From the cell containing the given text, extract its center point as [x, y] coordinate. 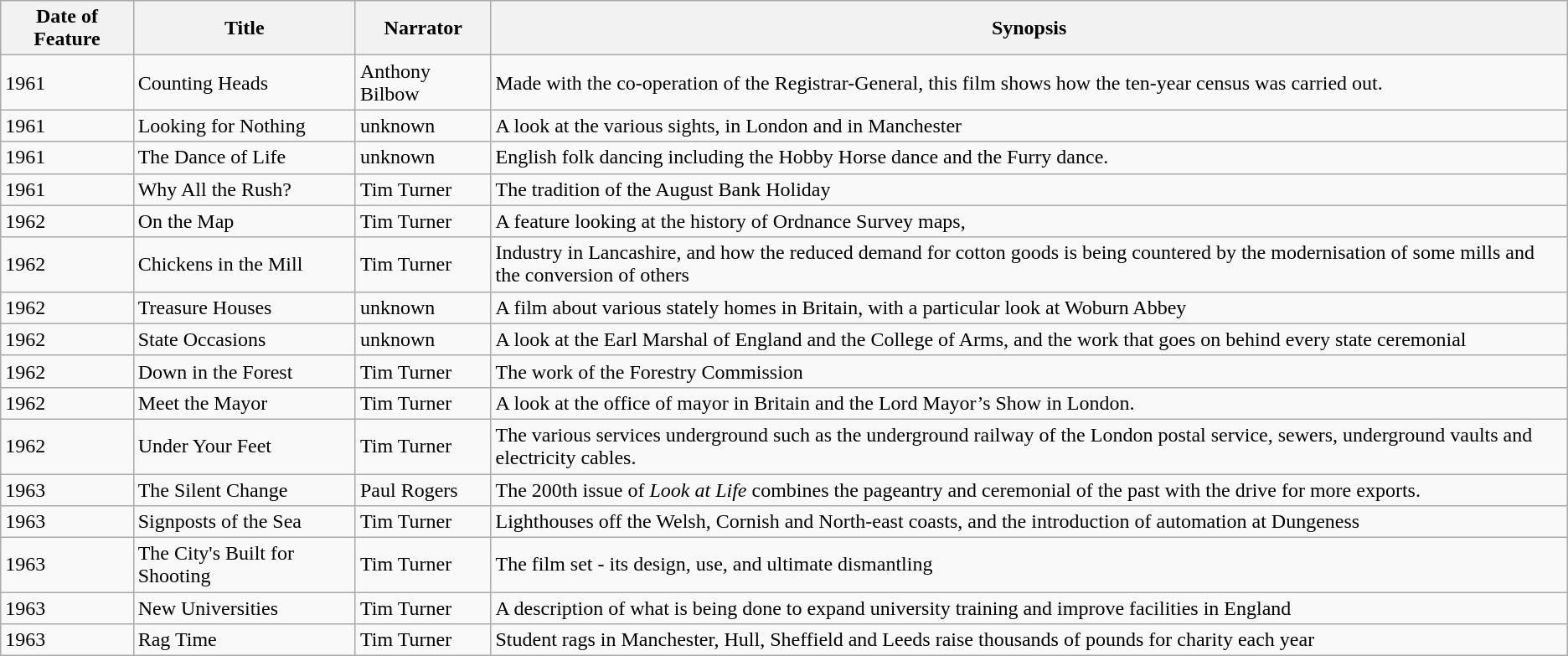
Rag Time [245, 640]
Paul Rogers [423, 490]
Title [245, 28]
Synopsis [1029, 28]
On the Map [245, 221]
New Universities [245, 608]
A description of what is being done to expand university training and improve facilities in England [1029, 608]
A feature looking at the history of Ordnance Survey maps, [1029, 221]
The tradition of the August Bank Holiday [1029, 189]
Meet the Mayor [245, 403]
The film set - its design, use, and ultimate dismantling [1029, 565]
The City's Built for Shooting [245, 565]
The Dance of Life [245, 158]
Why All the Rush? [245, 189]
Down in the Forest [245, 371]
Lighthouses off the Welsh, Cornish and North-east coasts, and the introduction of automation at Dungeness [1029, 522]
The work of the Forestry Commission [1029, 371]
Counting Heads [245, 82]
A look at the various sights, in London and in Manchester [1029, 126]
The Silent Change [245, 490]
Student rags in Manchester, Hull, Sheffield and Leeds raise thousands of pounds for charity each year [1029, 640]
The various services underground such as the underground railway of the London postal service, sewers, underground vaults and electricity cables. [1029, 446]
A look at the Earl Marshal of England and the College of Arms, and the work that goes on behind every state ceremonial [1029, 339]
A film about various stately homes in Britain, with a particular look at Woburn Abbey [1029, 307]
Anthony Bilbow [423, 82]
Looking for Nothing [245, 126]
State Occasions [245, 339]
Chickens in the Mill [245, 265]
Date of Feature [67, 28]
English folk dancing including the Hobby Horse dance and the Furry dance. [1029, 158]
Narrator [423, 28]
A look at the office of mayor in Britain and the Lord Mayor’s Show in London. [1029, 403]
Made with the co-operation of the Registrar-General, this film shows how the ten-year census was carried out. [1029, 82]
The 200th issue of Look at Life combines the pageantry and ceremonial of the past with the drive for more exports. [1029, 490]
Treasure Houses [245, 307]
Under Your Feet [245, 446]
Signposts of the Sea [245, 522]
